Scan for the cell matching the given text and deliver its (X, Y) coordinate at center. 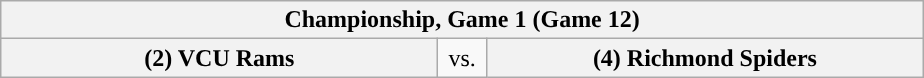
Championship, Game 1 (Game 12) (462, 20)
vs. (462, 58)
(4) Richmond Spiders (704, 58)
(2) VCU Rams (220, 58)
